Detect which cell encompasses the target text, then output its [x, y] center coordinate. 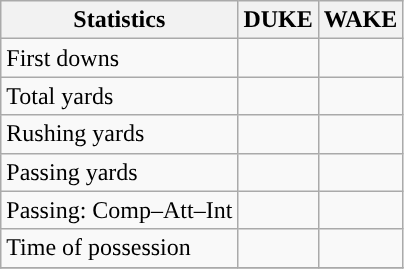
Statistics [120, 20]
DUKE [278, 20]
Passing yards [120, 172]
WAKE [360, 20]
Passing: Comp–Att–Int [120, 210]
Time of possession [120, 248]
First downs [120, 58]
Total yards [120, 96]
Rushing yards [120, 134]
